Search for the cell housing the specified text and yield its [X, Y] center coordinate. 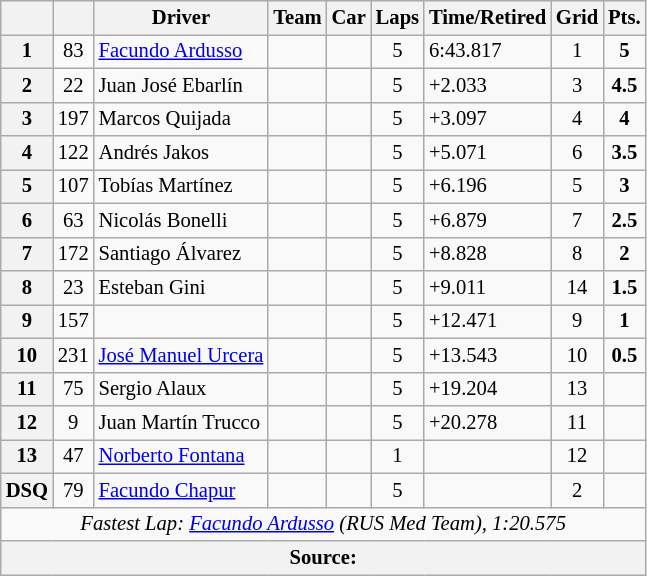
2.5 [624, 220]
Time/Retired [488, 17]
+6.196 [488, 186]
Team [297, 17]
+3.097 [488, 119]
Santiago Álvarez [182, 254]
Pts. [624, 17]
+12.471 [488, 321]
107 [74, 186]
+19.204 [488, 389]
47 [74, 456]
4.5 [624, 85]
Source: [324, 557]
79 [74, 490]
Nicolás Bonelli [182, 220]
3.5 [624, 153]
157 [74, 321]
Norberto Fontana [182, 456]
1.5 [624, 287]
+8.828 [488, 254]
122 [74, 153]
63 [74, 220]
Andrés Jakos [182, 153]
+6.879 [488, 220]
Facundo Ardusso [182, 51]
+13.543 [488, 355]
Laps [398, 17]
172 [74, 254]
DSQ [27, 490]
Juan José Ebarlín [182, 85]
+20.278 [488, 423]
Driver [182, 17]
231 [74, 355]
José Manuel Urcera [182, 355]
+2.033 [488, 85]
Esteban Gini [182, 287]
75 [74, 389]
6:43.817 [488, 51]
22 [74, 85]
Facundo Chapur [182, 490]
Sergio Alaux [182, 389]
Marcos Quijada [182, 119]
+9.011 [488, 287]
0.5 [624, 355]
Fastest Lap: Facundo Ardusso (RUS Med Team), 1:20.575 [324, 524]
83 [74, 51]
Tobías Martínez [182, 186]
Car [349, 17]
197 [74, 119]
Grid [577, 17]
14 [577, 287]
Juan Martín Trucco [182, 423]
23 [74, 287]
+5.071 [488, 153]
